Find where the given text appears and provide that cell's center as (X, Y) coordinate. 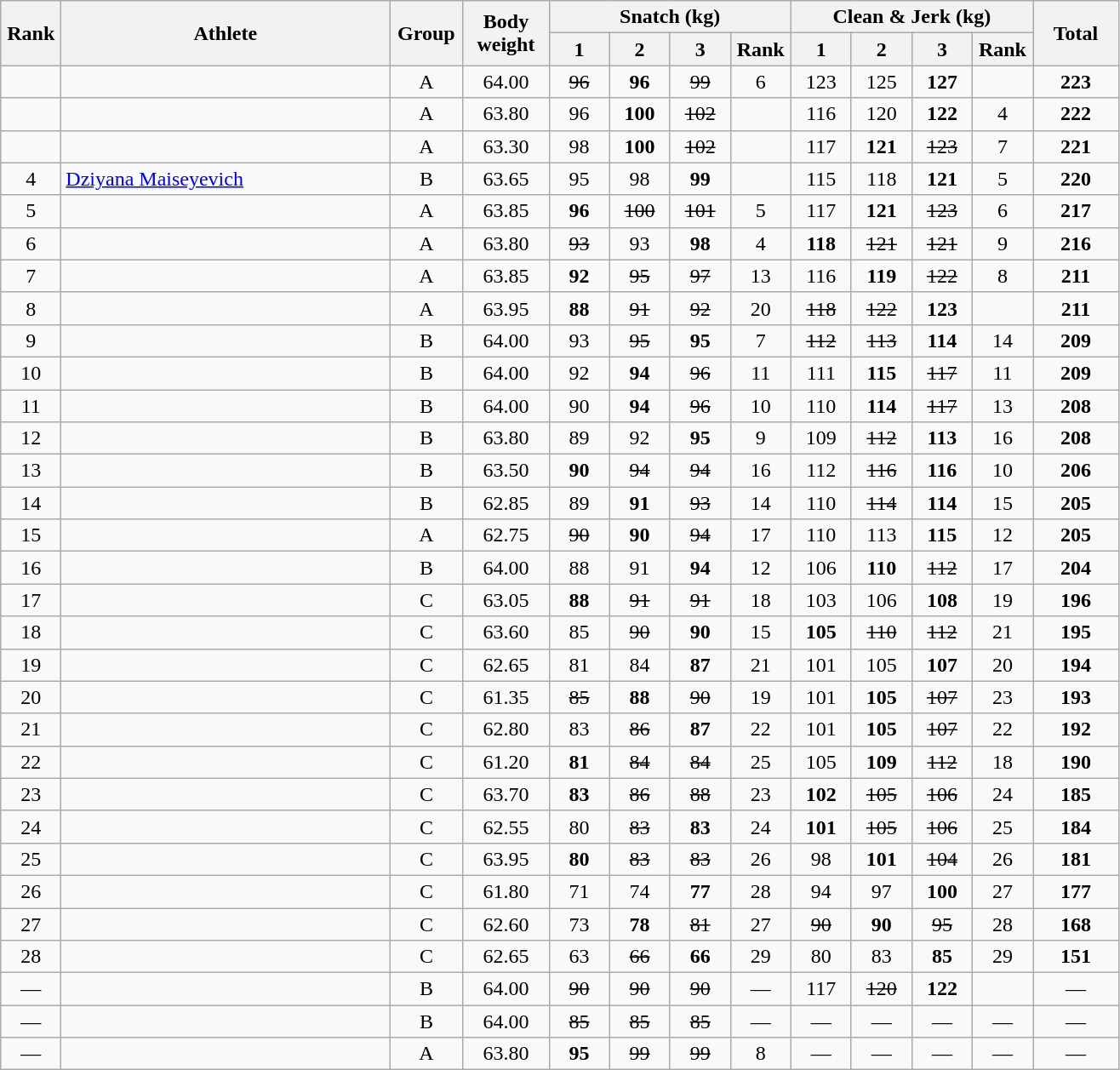
Snatch (kg) (670, 17)
204 (1076, 568)
125 (882, 82)
108 (941, 600)
223 (1076, 82)
63.60 (506, 632)
63.50 (506, 471)
196 (1076, 600)
177 (1076, 891)
62.55 (506, 827)
Group (426, 33)
63.05 (506, 600)
63.65 (506, 179)
195 (1076, 632)
Body weight (506, 33)
190 (1076, 762)
62.85 (506, 503)
62.75 (506, 535)
184 (1076, 827)
216 (1076, 243)
Total (1076, 33)
63.30 (506, 146)
103 (820, 600)
104 (941, 859)
78 (640, 924)
62.60 (506, 924)
74 (640, 891)
151 (1076, 957)
71 (579, 891)
63 (579, 957)
63.70 (506, 794)
222 (1076, 114)
73 (579, 924)
181 (1076, 859)
61.80 (506, 891)
111 (820, 373)
193 (1076, 697)
61.20 (506, 762)
217 (1076, 211)
127 (941, 82)
206 (1076, 471)
62.80 (506, 730)
Clean & Jerk (kg) (911, 17)
221 (1076, 146)
168 (1076, 924)
220 (1076, 179)
192 (1076, 730)
61.35 (506, 697)
Athlete (226, 33)
119 (882, 276)
Dziyana Maiseyevich (226, 179)
194 (1076, 665)
77 (700, 891)
185 (1076, 794)
